Return the [X, Y] coordinate for the center point of the cell that contains the specified text.  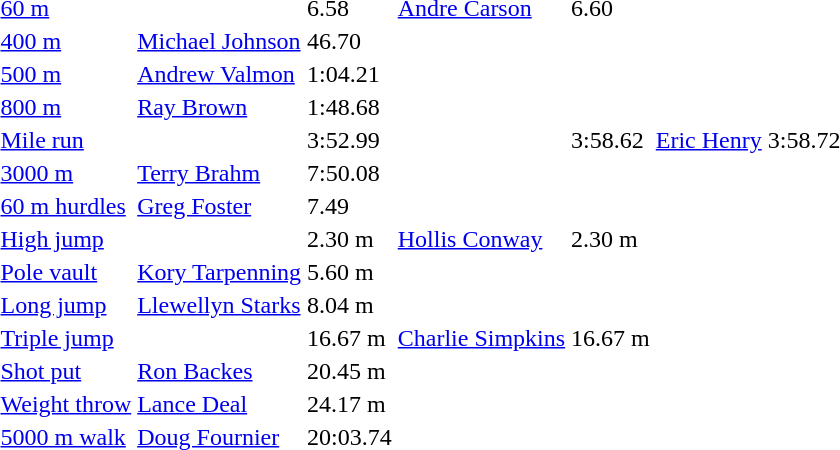
Andrew Valmon [220, 74]
Kory Tarpenning [220, 272]
46.70 [350, 41]
3:52.99 [350, 140]
Greg Foster [220, 206]
24.17 m [350, 404]
5.60 m [350, 272]
Michael Johnson [220, 41]
1:48.68 [350, 107]
Lance Deal [220, 404]
Terry Brahm [220, 173]
7.49 [350, 206]
20.45 m [350, 371]
Ron Backes [220, 371]
Llewellyn Starks [220, 305]
7:50.08 [350, 173]
3:58.62 [611, 140]
Hollis Conway [481, 239]
Charlie Simpkins [481, 338]
Eric Henry [708, 140]
Ray Brown [220, 107]
1:04.21 [350, 74]
8.04 m [350, 305]
